Extract the [X, Y] coordinate from the center of the cell holding the provided text.  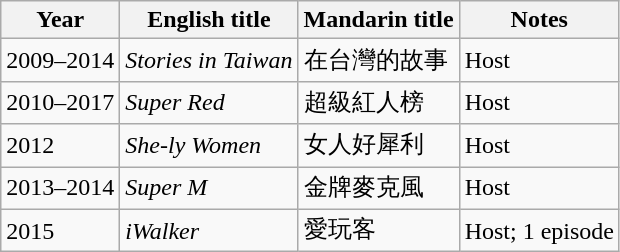
iWalker [209, 230]
Mandarin title [378, 20]
Notes [539, 20]
2015 [60, 230]
Stories in Taiwan [209, 60]
She-ly Women [209, 146]
English title [209, 20]
Super Red [209, 102]
愛玩客 [378, 230]
金牌麥克風 [378, 188]
2013–2014 [60, 188]
2010–2017 [60, 102]
Host; 1 episode [539, 230]
超級紅人榜 [378, 102]
2009–2014 [60, 60]
Year [60, 20]
2012 [60, 146]
女人好犀利 [378, 146]
在台灣的故事 [378, 60]
Super M [209, 188]
